Return the [X, Y] coordinate for the center point of the cell that contains the specified text.  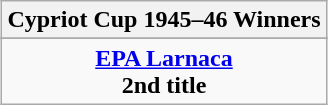
Cypriot Cup 1945–46 Winners [164, 20]
EPA Larnaca2nd title [164, 72]
